Return [x, y] of the center of cell containing provided text 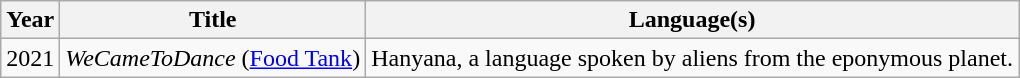
Hanyana, a language spoken by aliens from the eponymous planet. [692, 58]
WeCameToDance (Food Tank) [213, 58]
Language(s) [692, 20]
Year [30, 20]
2021 [30, 58]
Title [213, 20]
